Pinpoint the cell where the given text exists, returning its (X, Y) midpoint coordinate. 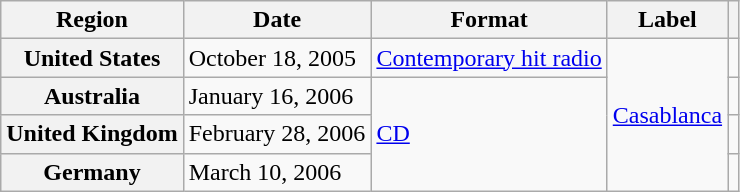
Contemporary hit radio (489, 58)
Label (667, 20)
United States (92, 58)
United Kingdom (92, 134)
Format (489, 20)
Australia (92, 96)
March 10, 2006 (277, 172)
January 16, 2006 (277, 96)
Date (277, 20)
February 28, 2006 (277, 134)
Casablanca (667, 115)
October 18, 2005 (277, 58)
Region (92, 20)
CD (489, 134)
Germany (92, 172)
